Scan for the cell matching the given text and deliver its [x, y] coordinate at center. 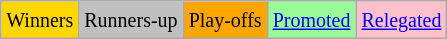
Play-offs [225, 20]
Runners-up [131, 20]
Winners [40, 20]
Promoted [312, 20]
Relegated [402, 20]
